Detect which cell encompasses the target text, then output its [X, Y] center coordinate. 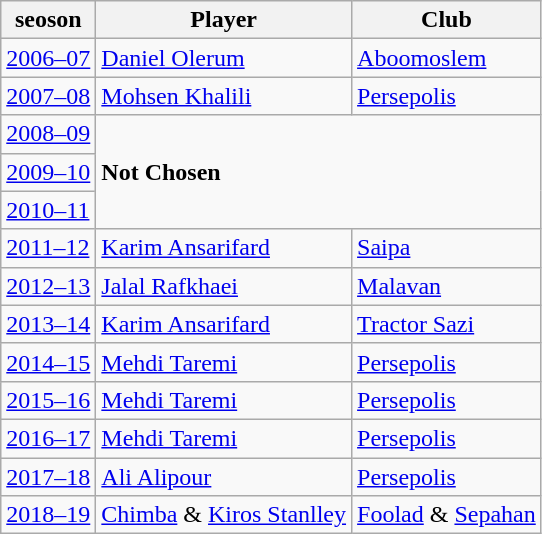
seoson [48, 20]
2017–18 [48, 477]
2009–10 [48, 172]
Player [224, 20]
Malavan [447, 286]
2008–09 [48, 134]
2013–14 [48, 324]
2006–07 [48, 58]
2011–12 [48, 248]
Daniel Olerum [224, 58]
Mohsen Khalili [224, 96]
Ali Alipour [224, 477]
Chimba & Kiros Stanlley [224, 515]
Saipa [447, 248]
2012–13 [48, 286]
Not Chosen [318, 172]
Tractor Sazi [447, 324]
Club [447, 20]
2016–17 [48, 438]
2007–08 [48, 96]
Jalal Rafkhaei [224, 286]
2010–11 [48, 210]
2015–16 [48, 400]
2014–15 [48, 362]
Foolad & Sepahan [447, 515]
2018–19 [48, 515]
Aboomoslem [447, 58]
